Search for the cell housing the specified text and yield its [x, y] center coordinate. 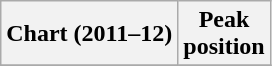
Peakposition [224, 34]
Chart (2011–12) [90, 34]
